Scan for the cell matching the given text and deliver its [x, y] coordinate at center. 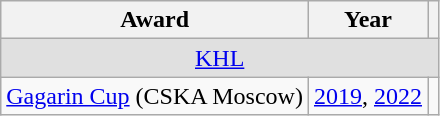
KHL [220, 58]
2019, 2022 [368, 96]
Year [368, 20]
Gagarin Cup (CSKA Moscow) [155, 96]
Award [155, 20]
